Find where the given text appears and provide that cell's center as [X, Y] coordinate. 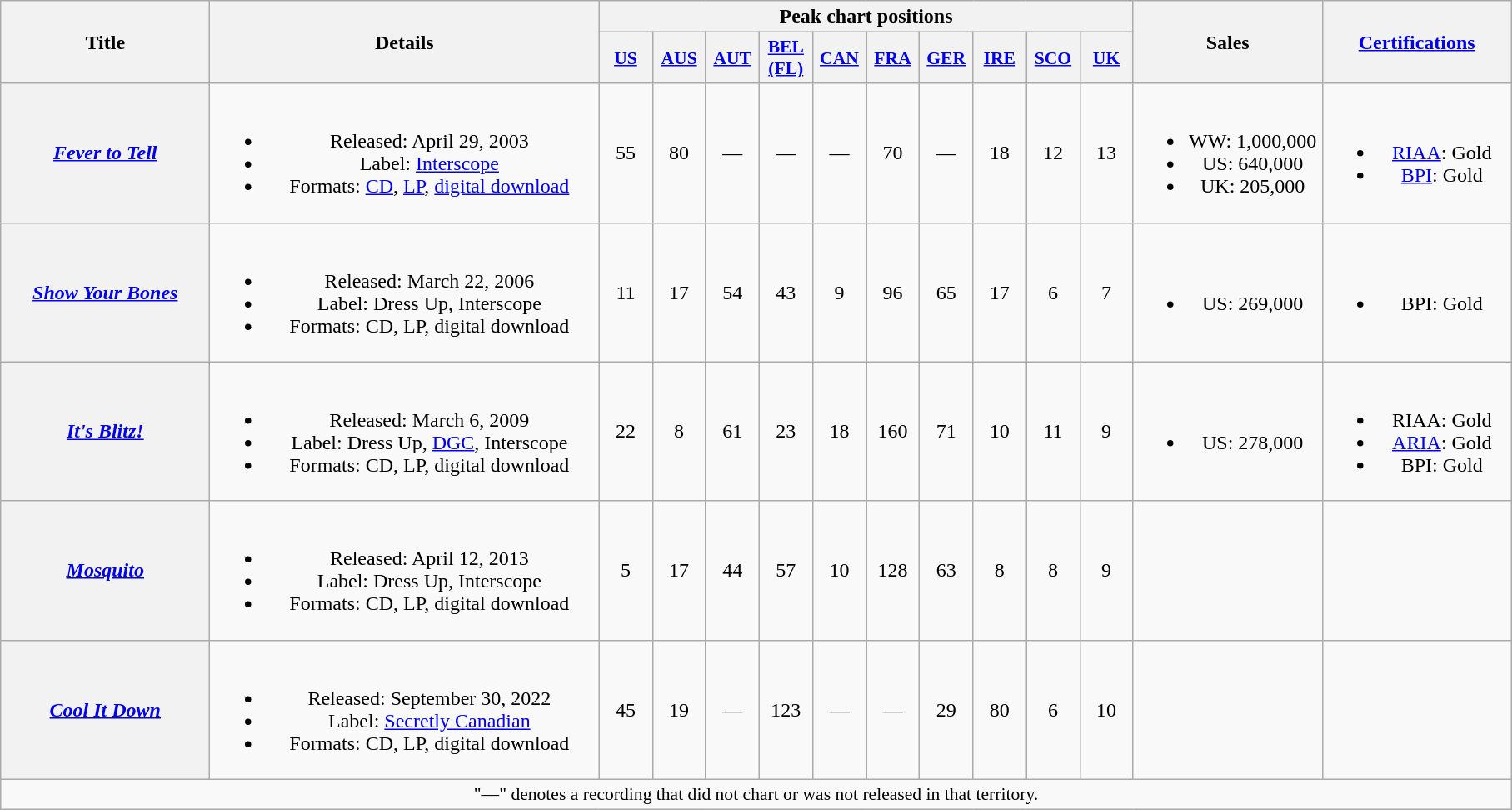
WW: 1,000,000US: 640,000UK: 205,000 [1228, 153]
RIAA: GoldBPI: Gold [1416, 153]
Released: April 29, 2003Label: InterscopeFormats: CD, LP, digital download [405, 153]
US: 278,000 [1228, 432]
US: 269,000 [1228, 292]
BEL(FL) [786, 58]
GER [946, 58]
65 [946, 292]
FRA [893, 58]
22 [626, 432]
19 [679, 710]
Released: September 30, 2022Label: Secretly CanadianFormats: CD, LP, digital download [405, 710]
Released: March 6, 2009Label: Dress Up, DGC, InterscopeFormats: CD, LP, digital download [405, 432]
"—" denotes a recording that did not chart or was not released in that territory. [756, 794]
55 [626, 153]
US [626, 58]
Show Your Bones [105, 292]
12 [1053, 153]
Released: April 12, 2013Label: Dress Up, InterscopeFormats: CD, LP, digital download [405, 570]
5 [626, 570]
UK [1106, 58]
96 [893, 292]
7 [1106, 292]
45 [626, 710]
AUT [732, 58]
160 [893, 432]
Title [105, 42]
BPI: Gold [1416, 292]
Sales [1228, 42]
57 [786, 570]
Mosquito [105, 570]
It's Blitz! [105, 432]
29 [946, 710]
Cool It Down [105, 710]
43 [786, 292]
SCO [1053, 58]
44 [732, 570]
71 [946, 432]
123 [786, 710]
Fever to Tell [105, 153]
23 [786, 432]
128 [893, 570]
Certifications [1416, 42]
63 [946, 570]
61 [732, 432]
Peak chart positions [866, 17]
13 [1106, 153]
IRE [1000, 58]
RIAA: GoldARIA: GoldBPI: Gold [1416, 432]
54 [732, 292]
Details [405, 42]
Released: March 22, 2006Label: Dress Up, InterscopeFormats: CD, LP, digital download [405, 292]
CAN [839, 58]
70 [893, 153]
AUS [679, 58]
